Return (x, y) of the center of cell containing provided text 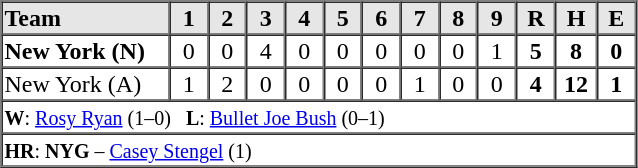
Team (86, 18)
7 (420, 18)
12 (576, 84)
9 (498, 18)
New York (N) (86, 50)
W: Rosy Ryan (1–0) L: Bullet Joe Bush (0–1) (319, 116)
R (536, 18)
New York (A) (86, 84)
H (576, 18)
6 (382, 18)
3 (266, 18)
HR: NYG – Casey Stengel (1) (319, 150)
E (616, 18)
